Provide the [x, y] coordinate of the cell's center where the given text is located.  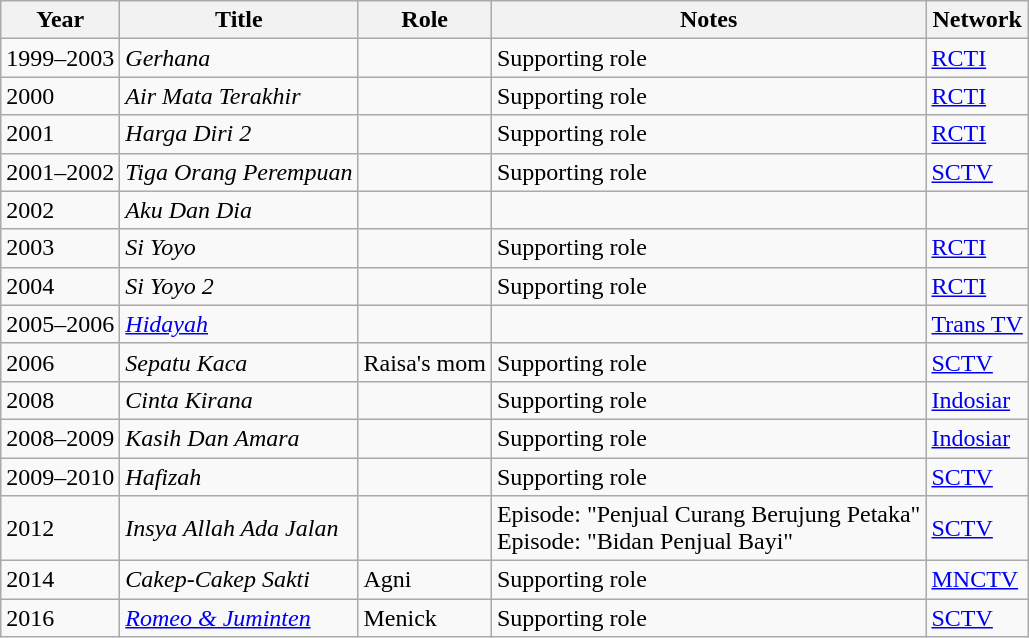
Air Mata Terakhir [239, 96]
Kasih Dan Amara [239, 438]
Title [239, 20]
Hidayah [239, 324]
2012 [60, 528]
Agni [424, 580]
2001–2002 [60, 172]
Tiga Orang Perempuan [239, 172]
2002 [60, 210]
Cinta Kirana [239, 400]
Role [424, 20]
2014 [60, 580]
MNCTV [977, 580]
Si Yoyo [239, 248]
Trans TV [977, 324]
2005–2006 [60, 324]
1999–2003 [60, 58]
Year [60, 20]
Harga Diri 2 [239, 134]
Sepatu Kaca [239, 362]
Network [977, 20]
Insya Allah Ada Jalan [239, 528]
2009–2010 [60, 477]
Episode: "Penjual Curang Berujung Petaka" Episode: "Bidan Penjual Bayi" [708, 528]
2008 [60, 400]
Romeo & Juminten [239, 618]
2006 [60, 362]
Hafizah [239, 477]
Aku Dan Dia [239, 210]
Notes [708, 20]
2008–2009 [60, 438]
Gerhana [239, 58]
Raisa's mom [424, 362]
2016 [60, 618]
2000 [60, 96]
2001 [60, 134]
2003 [60, 248]
Menick [424, 618]
2004 [60, 286]
Cakep-Cakep Sakti [239, 580]
Si Yoyo 2 [239, 286]
